Identify which cell holds the provided text, then report its (X, Y) central coordinate. 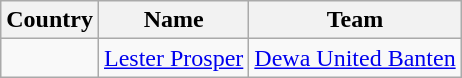
Name (173, 20)
Team (355, 20)
Lester Prosper (173, 58)
Country (50, 20)
Dewa United Banten (355, 58)
